Scan for the cell matching the given text and deliver its (x, y) coordinate at center. 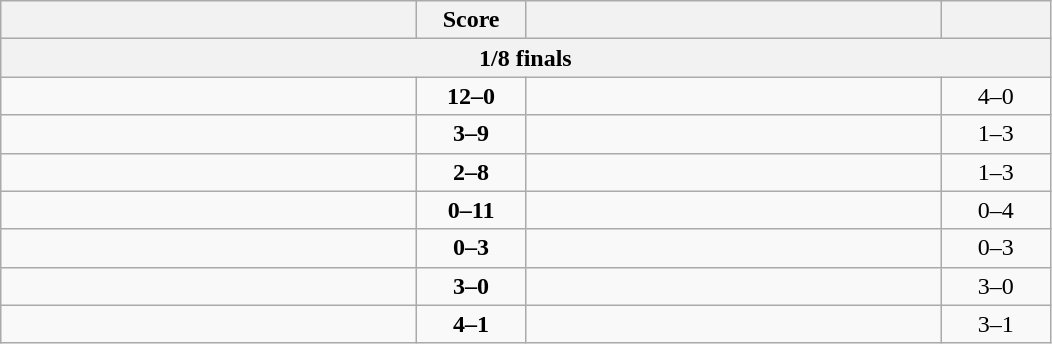
3–1 (996, 324)
3–9 (472, 134)
1/8 finals (526, 58)
Score (472, 20)
4–1 (472, 324)
4–0 (996, 96)
0–4 (996, 210)
0–11 (472, 210)
2–8 (472, 172)
12–0 (472, 96)
